From the cell containing the given text, extract its center point as [x, y] coordinate. 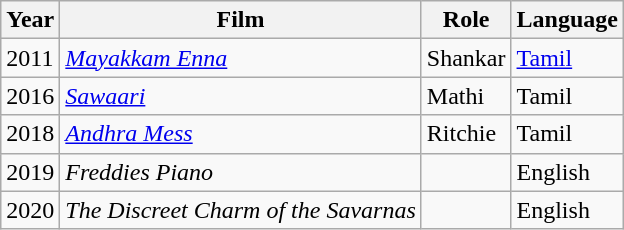
2011 [30, 58]
2018 [30, 134]
Freddies Piano [240, 172]
2020 [30, 210]
Andhra Mess [240, 134]
Language [567, 20]
Sawaari [240, 96]
Film [240, 20]
Mathi [466, 96]
Year [30, 20]
2019 [30, 172]
Ritchie [466, 134]
The Discreet Charm of the Savarnas [240, 210]
2016 [30, 96]
Shankar [466, 58]
Role [466, 20]
Mayakkam Enna [240, 58]
